Capture the cell that displays the provided text and extract its (X, Y) central coordinate. 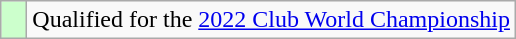
Qualified for the 2022 Club World Championship (272, 20)
